Identify which cell holds the provided text, then report its [X, Y] central coordinate. 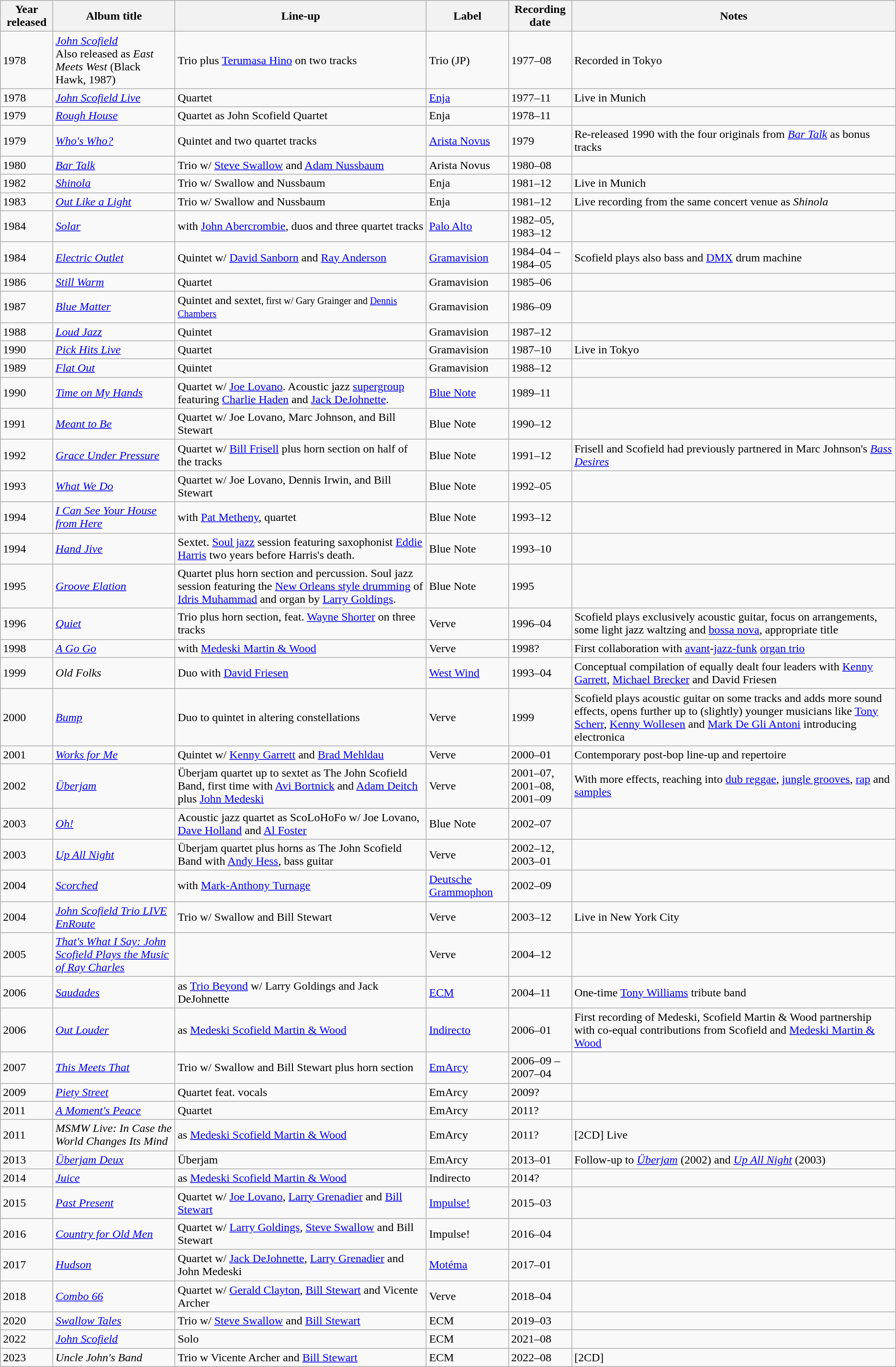
1982 [27, 183]
Flat Out [114, 368]
1980–08 [540, 165]
2015–03 [540, 1203]
as Trio Beyond w/ Larry Goldings and Jack DeJohnette [301, 992]
2005 [27, 955]
1985–06 [540, 282]
John Scofield Also released as East Meets West (Black Hawk, 1987) [114, 60]
Scofield plays also bass and DMX drum machine [733, 258]
1977–08 [540, 60]
Uncle John's Band [114, 1357]
Line-up [301, 16]
Electric Outlet [114, 258]
2006–01 [540, 1030]
with Pat Metheny, quartet [301, 517]
2016 [27, 1233]
Who's Who? [114, 141]
Überjam quartet up to sextet as The John Scofield Band, first time with Avi Bortnick and Adam Deitch plus John Medeski [301, 786]
Groove Elation [114, 586]
Quintet w/ David Sanborn and Ray Anderson [301, 258]
2002–09 [540, 886]
2001 [27, 755]
2020 [27, 1321]
Scofield plays exclusively acoustic guitar, focus on arrangements, some light jazz waltzing and bossa nova, appropriate title [733, 623]
2006–09 – 2007–04 [540, 1068]
Solo [301, 1339]
2014? [540, 1178]
Quintet w/ Kenny Garrett and Brad Mehldau [301, 755]
Quintet and sextet, first w/ Gary Grainger and Dennis Chambers [301, 306]
Trio w Vicente Archer and Bill Stewart [301, 1357]
Combo 66 [114, 1296]
Oh! [114, 824]
Pick Hits Live [114, 350]
with John Abercrombie, duos and three quartet tracks [301, 226]
2009? [540, 1092]
Scorched [114, 886]
Notes [733, 16]
1988–12 [540, 368]
Duo to quintet in altering constellations [301, 717]
2016–04 [540, 1233]
2017–01 [540, 1265]
[2CD] [733, 1357]
Time on My Hands [114, 393]
1998 [27, 648]
Bar Talk [114, 165]
Old Folks [114, 673]
Piety Street [114, 1092]
I Can See Your House from Here [114, 517]
Quartet w/ Gerald Clayton, Bill Stewart and Vicente Archer [301, 1296]
Trio w/ Steve Swallow and Bill Stewart [301, 1321]
2003–12 [540, 917]
1993–10 [540, 549]
A Moment's Peace [114, 1110]
1993–04 [540, 673]
1989 [27, 368]
2018–04 [540, 1296]
1986–09 [540, 306]
1996–04 [540, 623]
MSMW Live: In Case the World Changes Its Mind [114, 1135]
Überjam quartet plus horns as The John Scofield Band with Andy Hess, bass guitar [301, 855]
Duo with David Friesen [301, 673]
2002 [27, 786]
John Scofield [114, 1339]
Palo Alto [467, 226]
A Go Go [114, 648]
This Meets That [114, 1068]
2018 [27, 1296]
Saudades [114, 992]
2001–07, 2001–08, 2001–09 [540, 786]
1991 [27, 424]
1983 [27, 202]
1988 [27, 332]
1978–11 [540, 116]
With more effects, reaching into dub reggae, jungle grooves, rap and samples [733, 786]
with Medeski Martin & Wood [301, 648]
Live in New York City [733, 917]
Live recording from the same concert venue as Shinola [733, 202]
Label [467, 16]
2002–07 [540, 824]
West Wind [467, 673]
[2CD] Live [733, 1135]
2023 [27, 1357]
Grace Under Pressure [114, 455]
Juice [114, 1178]
2017 [27, 1265]
1993–12 [540, 517]
That's What I Say: John Scofield Plays the Music of Ray Charles [114, 955]
Überjam Deux [114, 1160]
Past Present [114, 1203]
1996 [27, 623]
Rough House [114, 116]
Up All Night [114, 855]
1982–05, 1983–12 [540, 226]
1989–11 [540, 393]
2013–01 [540, 1160]
Frisell and Scofield had previously partnered in Marc Johnson's Bass Desires [733, 455]
2022–08 [540, 1357]
Meant to Be [114, 424]
Hudson [114, 1265]
1992–05 [540, 486]
Out Louder [114, 1030]
2009 [27, 1092]
Shinola [114, 183]
2000–01 [540, 755]
What We Do [114, 486]
Quartet as John Scofield Quartet [301, 116]
Bump [114, 717]
1998? [540, 648]
Quartet w/ Joe Lovano. Acoustic jazz supergroup featuring Charlie Haden and Jack DeJohnette. [301, 393]
Trio w/ Swallow and Bill Stewart plus horn section [301, 1068]
Trio w/ Steve Swallow and Adam Nussbaum [301, 165]
2015 [27, 1203]
1986 [27, 282]
Motéma [467, 1265]
Live in Tokyo [733, 350]
2007 [27, 1068]
John Scofield Live [114, 98]
Solar [114, 226]
2013 [27, 1160]
Quartet w/ Joe Lovano, Larry Grenadier and Bill Stewart [301, 1203]
1987–12 [540, 332]
Out Like a Light [114, 202]
Trio (JP) [467, 60]
1984–04 – 1984–05 [540, 258]
2000 [27, 717]
Deutsche Grammophon [467, 886]
First collaboration with avant-jazz-funk organ trio [733, 648]
Re-released 1990 with the four originals from Bar Talk as bonus tracks [733, 141]
Acoustic jazz quartet as ScoLoHoFo w/ Joe Lovano, Dave Holland and Al Foster [301, 824]
Year released [27, 16]
with Mark-Anthony Turnage [301, 886]
Quiet [114, 623]
Album title [114, 16]
One-time Tony Williams tribute band [733, 992]
2021–08 [540, 1339]
1992 [27, 455]
2014 [27, 1178]
1987–10 [540, 350]
1991–12 [540, 455]
1977–11 [540, 98]
1987 [27, 306]
2019–03 [540, 1321]
Quartet w/ Joe Lovano, Dennis Irwin, and Bill Stewart [301, 486]
First recording of Medeski, Scofield Martin & Wood partnership with co-equal contributions from Scofield and Medeski Martin & Wood [733, 1030]
Recorded in Tokyo [733, 60]
Quartet plus horn section and percussion. Soul jazz session featuring the New Orleans style drumming of Idris Muhammad and organ by Larry Goldings. [301, 586]
2004–12 [540, 955]
Follow-up to Überjam (2002) and Up All Night (2003) [733, 1160]
1980 [27, 165]
Blue Matter [114, 306]
Country for Old Men [114, 1233]
Quartet w/ Jack DeJohnette, Larry Grenadier and John Medeski [301, 1265]
Conceptual compilation of equally dealt four leaders with Kenny Garrett, Michael Brecker and David Friesen [733, 673]
Swallow Tales [114, 1321]
2022 [27, 1339]
2002–12, 2003–01 [540, 855]
Hand Jive [114, 549]
Trio w/ Swallow and Bill Stewart [301, 917]
Quintet and two quartet tracks [301, 141]
Quartet w/ Larry Goldings, Steve Swallow and Bill Stewart [301, 1233]
Contemporary post-bop line-up and repertoire [733, 755]
Quartet feat. vocals [301, 1092]
John Scofield Trio LIVE EnRoute [114, 917]
2004–11 [540, 992]
Trio plus horn section, feat. Wayne Shorter on three tracks [301, 623]
1993 [27, 486]
Trio plus Terumasa Hino on two tracks [301, 60]
1990–12 [540, 424]
Works for Me [114, 755]
Recording date [540, 16]
Quartet w/ Joe Lovano, Marc Johnson, and Bill Stewart [301, 424]
Sextet. Soul jazz session featuring saxophonist Eddie Harris two years before Harris's death. [301, 549]
Quartet w/ Bill Frisell plus horn section on half of the tracks [301, 455]
Still Warm [114, 282]
Loud Jazz [114, 332]
